Search for the cell housing the specified text and yield its (x, y) center coordinate. 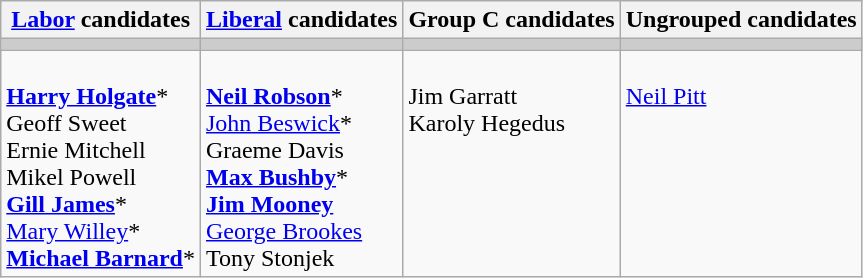
Group C candidates (512, 20)
Ungrouped candidates (741, 20)
Labor candidates (101, 20)
Liberal candidates (301, 20)
Neil Robson* John Beswick* Graeme Davis Max Bushby* Jim Mooney George Brookes Tony Stonjek (301, 164)
Jim Garratt Karoly Hegedus (512, 164)
Harry Holgate* Geoff Sweet Ernie Mitchell Mikel Powell Gill James* Mary Willey* Michael Barnard* (101, 164)
Neil Pitt (741, 164)
